Extract the [X, Y] coordinate from the center of the cell holding the provided text.  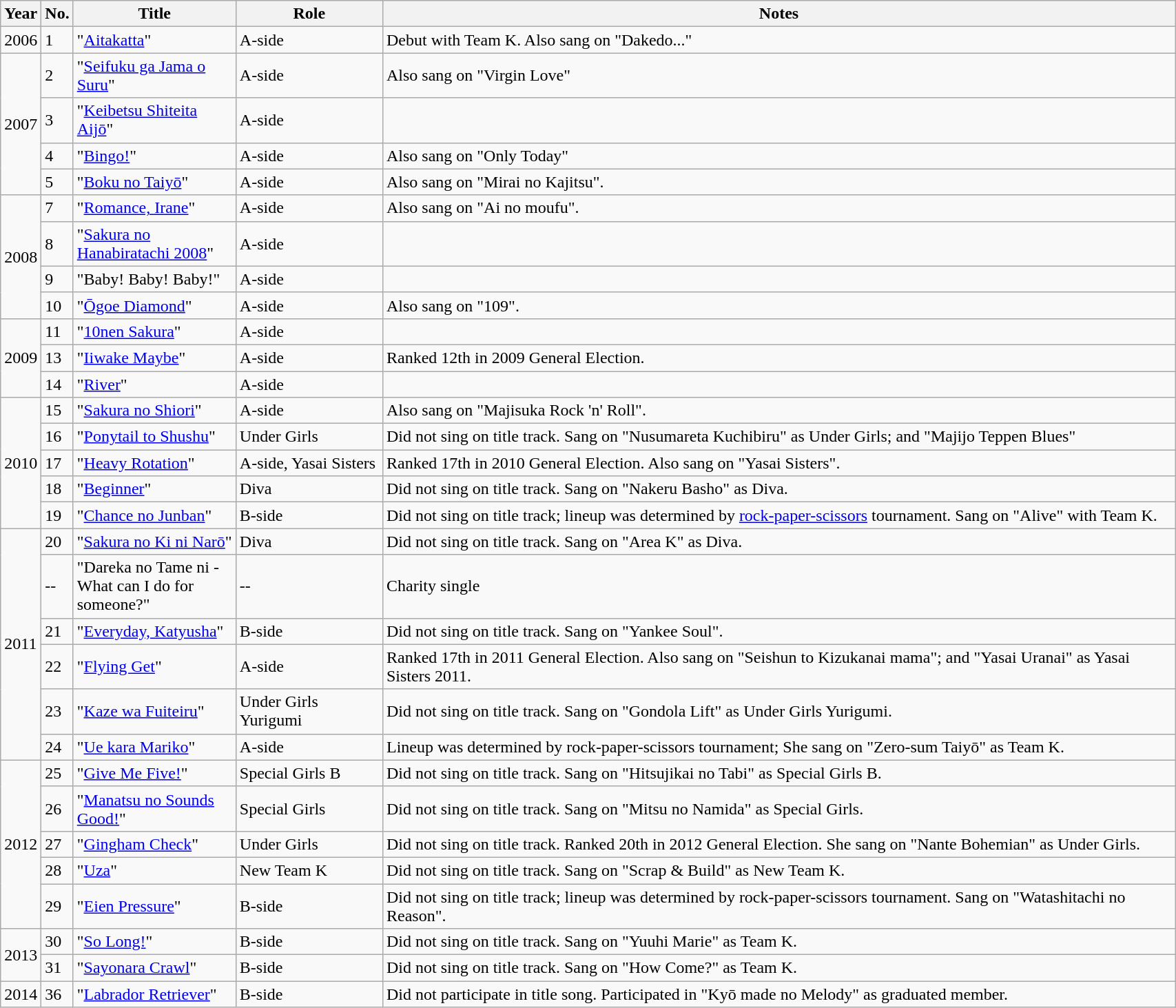
"Iiwake Maybe" [154, 358]
24 [57, 747]
Did not sing on title track. Sang on "How Come?" as Team K. [778, 968]
Did not sing on title track; lineup was determined by rock-paper-scissors tournament. Sang on "Watashitachi no Reason". [778, 905]
"Gingham Check" [154, 844]
2013 [21, 955]
2014 [21, 994]
Did not sing on title track. Sang on "Yuuhi Marie" as Team K. [778, 942]
29 [57, 905]
"Labrador Retriever" [154, 994]
Also sang on "Only Today" [778, 156]
"10nen Sakura" [154, 331]
2 [57, 76]
Did not sing on title track. Sang on "Mitsu no Namida" as Special Girls. [778, 809]
Did not sing on title track. Sang on "Nakeru Basho" as Diva. [778, 489]
"Flying Get" [154, 667]
23 [57, 711]
"Boku no Taiyō" [154, 182]
Also sang on "109". [778, 305]
36 [57, 994]
"Heavy Rotation" [154, 463]
"Aitakatta" [154, 40]
Did not sing on title track. Sang on "Nusumareta Kuchibiru" as Under Girls; and "Majijo Teppen Blues" [778, 437]
Special Girls B [309, 773]
"So Long!" [154, 942]
Lineup was determined by rock-paper-scissors tournament; She sang on "Zero-sum Taiyō" as Team K. [778, 747]
18 [57, 489]
Special Girls [309, 809]
Did not sing on title track; lineup was determined by rock-paper-scissors tournament. Sang on "Alive" with Team K. [778, 515]
Debut with Team K. Also sang on "Dakedo..." [778, 40]
31 [57, 968]
"Beginner" [154, 489]
"Chance no Junban" [154, 515]
Did not sing on title track. Sang on "Yankee Soul". [778, 631]
Charity single [778, 586]
"Keibetsu Shiteita Aijō" [154, 120]
New Team K [309, 870]
3 [57, 120]
28 [57, 870]
"Dareka no Tame ni - What can I do for someone?" [154, 586]
14 [57, 384]
No. [57, 14]
27 [57, 844]
11 [57, 331]
25 [57, 773]
2010 [21, 463]
21 [57, 631]
"Ōgoe Diamond" [154, 305]
Did not participate in title song. Participated in "Kyō made no Melody" as graduated member. [778, 994]
9 [57, 279]
13 [57, 358]
1 [57, 40]
Notes [778, 14]
Role [309, 14]
Also sang on "Ai no moufu". [778, 208]
Also sang on "Mirai no Kajitsu". [778, 182]
"Kaze wa Fuiteiru" [154, 711]
2012 [21, 844]
"Sakura no Shiori" [154, 411]
19 [57, 515]
2009 [21, 358]
"River" [154, 384]
8 [57, 244]
Also sang on "Virgin Love" [778, 76]
"Give Me Five!" [154, 773]
"Sakura no Ki ni Narō" [154, 542]
"Sakura no Hanabiratachi 2008" [154, 244]
7 [57, 208]
20 [57, 542]
Year [21, 14]
"Ponytail to Shushu" [154, 437]
Title [154, 14]
26 [57, 809]
"Bingo!" [154, 156]
2011 [21, 644]
Did not sing on title track. Sang on "Area K" as Diva. [778, 542]
2008 [21, 256]
"Manatsu no Sounds Good!" [154, 809]
15 [57, 411]
2006 [21, 40]
30 [57, 942]
"Seifuku ga Jama o Suru" [154, 76]
Did not sing on title track. Ranked 20th in 2012 General Election. She sang on "Nante Bohemian" as Under Girls. [778, 844]
"Everyday, Katyusha" [154, 631]
Did not sing on title track. Sang on "Scrap & Build" as New Team K. [778, 870]
"Sayonara Crawl" [154, 968]
22 [57, 667]
"Baby! Baby! Baby!" [154, 279]
"Uza" [154, 870]
"Eien Pressure" [154, 905]
17 [57, 463]
10 [57, 305]
16 [57, 437]
4 [57, 156]
Ranked 12th in 2009 General Election. [778, 358]
Ranked 17th in 2010 General Election. Also sang on "Yasai Sisters". [778, 463]
Did not sing on title track. Sang on "Hitsujikai no Tabi" as Special Girls B. [778, 773]
"Ue kara Mariko" [154, 747]
"Romance, Irane" [154, 208]
2007 [21, 124]
Under Girls Yurigumi [309, 711]
5 [57, 182]
A-side, Yasai Sisters [309, 463]
Did not sing on title track. Sang on "Gondola Lift" as Under Girls Yurigumi. [778, 711]
Also sang on "Majisuka Rock 'n' Roll". [778, 411]
Ranked 17th in 2011 General Election. Also sang on "Seishun to Kizukanai mama"; and "Yasai Uranai" as Yasai Sisters 2011. [778, 667]
